Extract the [X, Y] coordinate from the center of the cell holding the provided text.  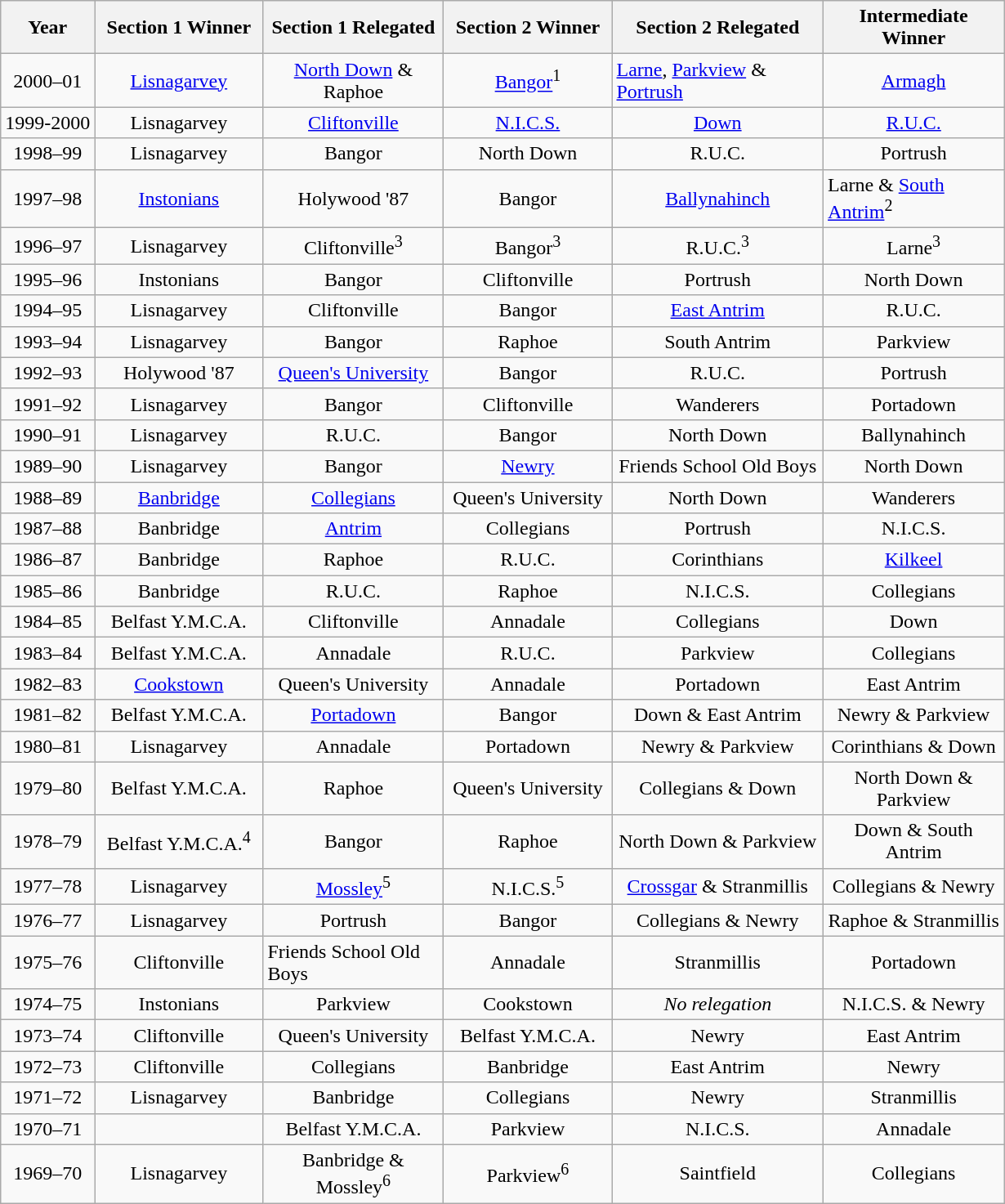
Corinthians & Down [913, 746]
Bangor3 [528, 247]
Section 2 Winner [528, 28]
Raphoe & Stranmillis [913, 920]
Cliftonville3 [353, 247]
R.U.C.3 [717, 247]
1977–78 [47, 886]
1993–94 [47, 342]
No relegation [717, 1005]
Banbridge & Mossley6 [353, 1174]
1972–73 [47, 1067]
1995–96 [47, 280]
N.I.C.S. & Newry [913, 1005]
Intermediate Winner [913, 28]
1983–84 [47, 653]
1978–79 [47, 842]
2000–01 [47, 80]
1984–85 [47, 622]
Larne3 [913, 247]
1992–93 [47, 373]
Bangor1 [528, 80]
Belfast Y.M.C.A.4 [179, 842]
1980–81 [47, 746]
1976–77 [47, 920]
Kilkeel [913, 560]
1994–95 [47, 311]
Section 1 Relegated [353, 28]
1997–98 [47, 199]
1987–88 [47, 529]
1971–72 [47, 1098]
1969–70 [47, 1174]
1999-2000 [47, 123]
1975–76 [47, 963]
1982–83 [47, 684]
Down & East Antrim [717, 715]
Section 2 Relegated [717, 28]
Down & South Antrim [913, 842]
Collegians & Down [717, 788]
1989–90 [47, 466]
Crossgar & Stranmillis [717, 886]
1986–87 [47, 560]
Armagh [913, 80]
1985–86 [47, 591]
Parkview6 [528, 1174]
1988–89 [47, 498]
1981–82 [47, 715]
Larne, Parkview & Portrush [717, 80]
1970–71 [47, 1129]
Corinthians [717, 560]
1991–92 [47, 404]
Section 1 Winner [179, 28]
Antrim [353, 529]
Larne & South Antrim2 [913, 199]
N.I.C.S.5 [528, 886]
South Antrim [717, 342]
1998–99 [47, 154]
1974–75 [47, 1005]
1996–97 [47, 247]
Mossley5 [353, 886]
Saintfield [717, 1174]
1990–91 [47, 435]
1979–80 [47, 788]
Year [47, 28]
1973–74 [47, 1036]
North Down & Raphoe [353, 80]
